For the text-containing cell, return its midpoint in (X, Y) coordinate format. 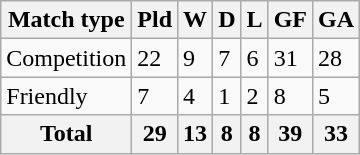
29 (155, 134)
1 (227, 96)
D (227, 20)
L (254, 20)
W (196, 20)
22 (155, 58)
9 (196, 58)
28 (336, 58)
Friendly (66, 96)
Total (66, 134)
6 (254, 58)
Competition (66, 58)
39 (290, 134)
5 (336, 96)
33 (336, 134)
GF (290, 20)
4 (196, 96)
GA (336, 20)
13 (196, 134)
Match type (66, 20)
31 (290, 58)
2 (254, 96)
Pld (155, 20)
